Return (X, Y) of the center of cell containing provided text 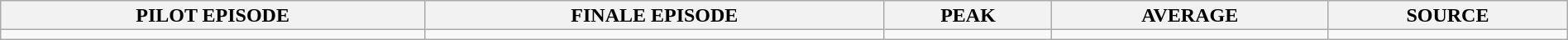
SOURCE (1448, 15)
PILOT EPISODE (213, 15)
FINALE EPISODE (655, 15)
PEAK (968, 15)
AVERAGE (1190, 15)
